Extract the (x, y) coordinate from the center of the cell holding the provided text.  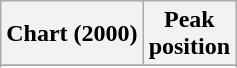
Chart (2000) (72, 34)
Peakposition (189, 34)
